Extract the (X, Y) coordinate from the center of the cell holding the provided text.  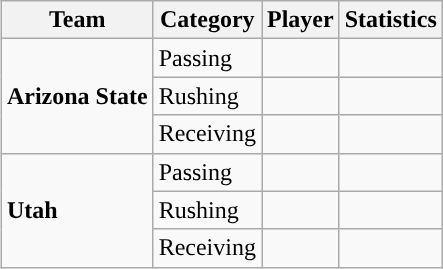
Team (77, 20)
Category (207, 20)
Arizona State (77, 96)
Statistics (390, 20)
Utah (77, 210)
Player (301, 20)
